Output the [X, Y] coordinate of the center of the cell containing the given text.  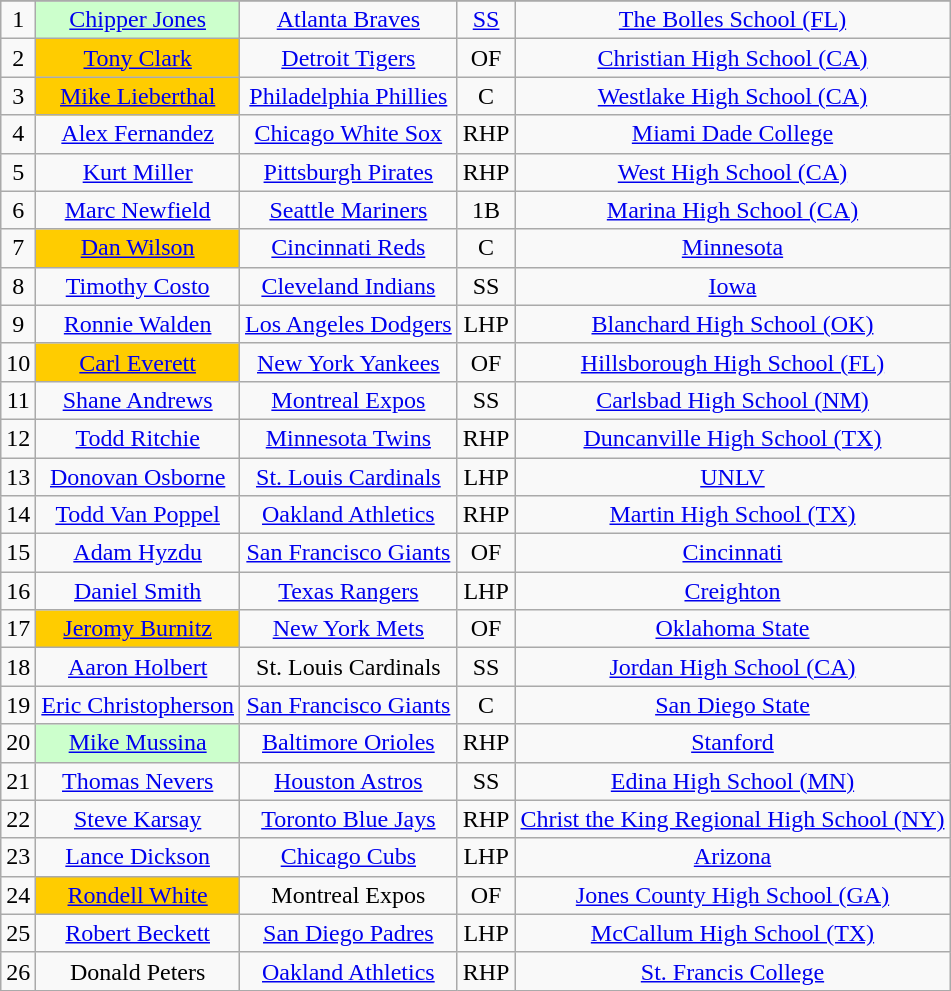
New York Yankees [349, 362]
Martin High School (TX) [732, 515]
Mike Lieberthal [138, 96]
San Diego Padres [349, 933]
Cleveland Indians [349, 286]
UNLV [732, 477]
23 [18, 857]
Rondell White [138, 895]
Jordan High School (CA) [732, 667]
Los Angeles Dodgers [349, 324]
2 [18, 58]
Lance Dickson [138, 857]
Westlake High School (CA) [732, 96]
Adam Hyzdu [138, 553]
Marc Newfield [138, 210]
West High School (CA) [732, 172]
Texas Rangers [349, 591]
Seattle Mariners [349, 210]
Timothy Costo [138, 286]
24 [18, 895]
Robert Beckett [138, 933]
Edina High School (MN) [732, 781]
Kurt Miller [138, 172]
3 [18, 96]
Minnesota Twins [349, 438]
9 [18, 324]
5 [18, 172]
4 [18, 134]
Philadelphia Phillies [349, 96]
13 [18, 477]
Cincinnati Reds [349, 248]
Marina High School (CA) [732, 210]
Todd Van Poppel [138, 515]
McCallum High School (TX) [732, 933]
Duncanville High School (TX) [732, 438]
Detroit Tigers [349, 58]
18 [18, 667]
6 [18, 210]
Thomas Nevers [138, 781]
Jeromy Burnitz [138, 629]
21 [18, 781]
Dan Wilson [138, 248]
Carlsbad High School (NM) [732, 400]
10 [18, 362]
Tony Clark [138, 58]
Alex Fernandez [138, 134]
Hillsborough High School (FL) [732, 362]
Steve Karsay [138, 819]
Atlanta Braves [349, 20]
Minnesota [732, 248]
Miami Dade College [732, 134]
San Diego State [732, 705]
Aaron Holbert [138, 667]
11 [18, 400]
Carl Everett [138, 362]
26 [18, 971]
Ronnie Walden [138, 324]
Oklahoma State [732, 629]
Iowa [732, 286]
Chipper Jones [138, 20]
Todd Ritchie [138, 438]
12 [18, 438]
Creighton [732, 591]
Stanford [732, 743]
Daniel Smith [138, 591]
20 [18, 743]
15 [18, 553]
22 [18, 819]
Pittsburgh Pirates [349, 172]
Christian High School (CA) [732, 58]
Houston Astros [349, 781]
8 [18, 286]
16 [18, 591]
Baltimore Orioles [349, 743]
Eric Christopherson [138, 705]
Chicago Cubs [349, 857]
14 [18, 515]
Toronto Blue Jays [349, 819]
7 [18, 248]
19 [18, 705]
Arizona [732, 857]
New York Mets [349, 629]
Christ the King Regional High School (NY) [732, 819]
Cincinnati [732, 553]
17 [18, 629]
Jones County High School (GA) [732, 895]
1 [18, 20]
Mike Mussina [138, 743]
Shane Andrews [138, 400]
Blanchard High School (OK) [732, 324]
Chicago White Sox [349, 134]
Donald Peters [138, 971]
1B [486, 210]
Donovan Osborne [138, 477]
25 [18, 933]
The Bolles School (FL) [732, 20]
St. Francis College [732, 971]
